Identify which cell holds the provided text, then report its (x, y) central coordinate. 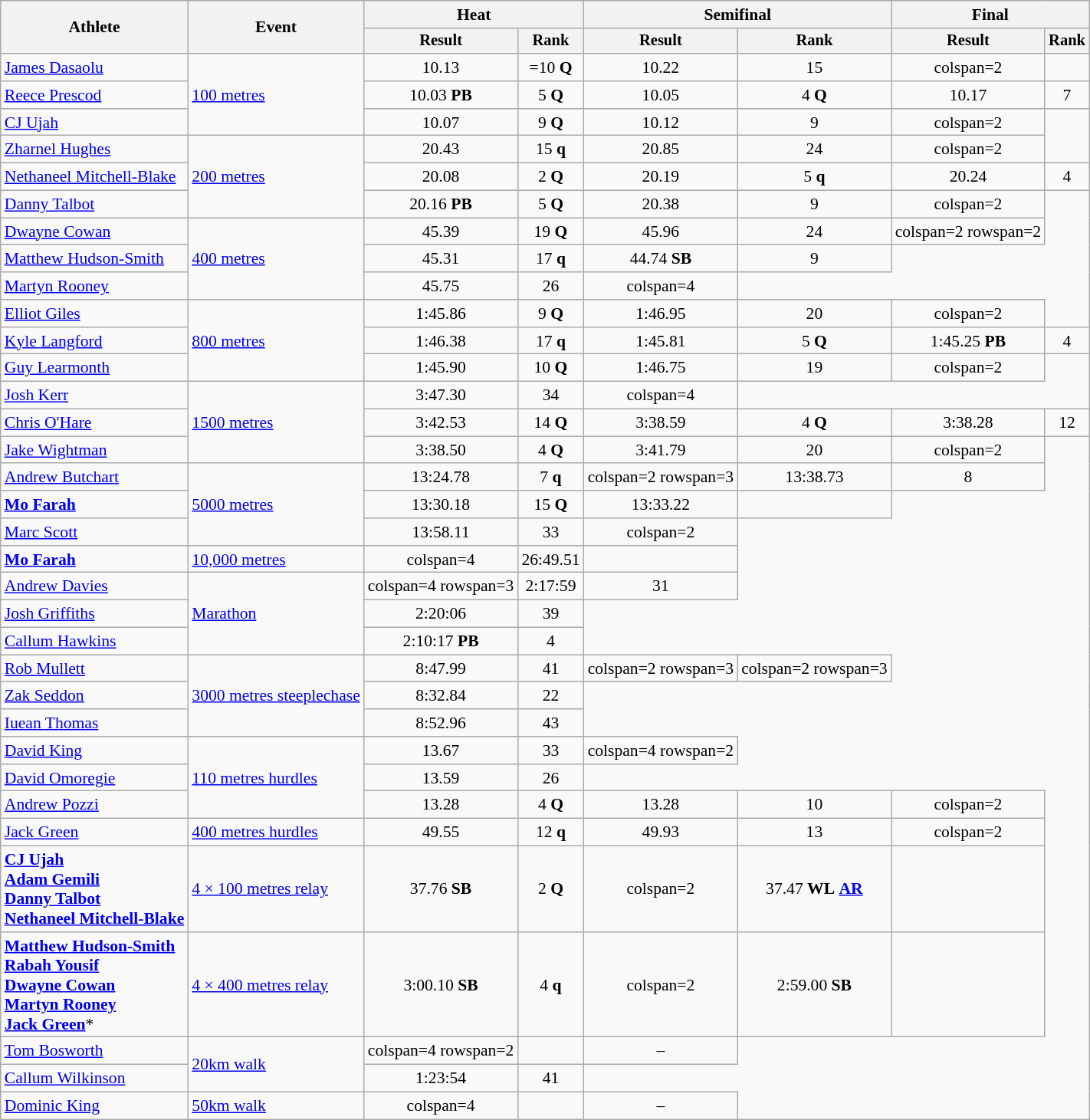
49.93 (661, 833)
1:45.90 (442, 368)
15 q (550, 149)
10.13 (442, 67)
5 q (814, 177)
12 q (550, 833)
31 (661, 586)
Final (990, 15)
20km walk (276, 1064)
20.38 (661, 205)
19 Q (550, 232)
1:23:54 (442, 1079)
20.24 (969, 177)
Matthew Hudson-Smith (95, 259)
1:46.38 (442, 341)
Zharnel Hughes (95, 149)
19 (814, 368)
10,000 metres (276, 560)
Event (276, 28)
8:32.84 (442, 696)
10 Q (550, 368)
26:49.51 (550, 560)
110 metres hurdles (276, 777)
10.07 (442, 123)
8:52.96 (442, 723)
45.96 (661, 232)
3:38.59 (661, 423)
13:24.78 (442, 478)
2:20:06 (442, 614)
34 (550, 396)
Semifinal (737, 15)
100 metres (276, 95)
CJ Ujah (95, 123)
13.59 (442, 778)
CJ UjahAdam GemiliDanny TalbotNethaneel Mitchell-Blake (95, 889)
20.85 (661, 149)
Matthew Hudson-SmithRabah YousifDwayne CowanMartyn RooneyJack Green* (95, 985)
3:38.50 (442, 450)
45.75 (442, 286)
Josh Kerr (95, 396)
39 (550, 614)
=10 Q (550, 67)
Martyn Rooney (95, 286)
20.19 (661, 177)
2:17:59 (550, 586)
Nethaneel Mitchell-Blake (95, 177)
43 (550, 723)
45.39 (442, 232)
Andrew Davies (95, 586)
10.03 PB (442, 95)
1:46.75 (661, 368)
10.12 (661, 123)
400 metres hurdles (276, 833)
4 × 400 metres relay (276, 985)
Tom Bosworth (95, 1051)
2:10:17 PB (442, 642)
3000 metres steeplechase (276, 696)
37.47 WL AR (814, 889)
3:42.53 (442, 423)
Athlete (95, 28)
7 q (550, 478)
12 (1067, 423)
James Dasaolu (95, 67)
15 Q (550, 504)
Josh Griffiths (95, 614)
14 Q (550, 423)
3:47.30 (442, 396)
10.05 (661, 95)
David Omoregie (95, 778)
Reece Prescod (95, 95)
1:46.95 (661, 314)
20.43 (442, 149)
400 metres (276, 259)
1:45.86 (442, 314)
50km walk (276, 1106)
37.76 SB (442, 889)
Andrew Pozzi (95, 805)
Heat (474, 15)
Jack Green (95, 833)
800 metres (276, 340)
Dominic King (95, 1106)
13:58.11 (442, 532)
10.17 (969, 95)
Iuean Thomas (95, 723)
10 (814, 805)
13 (814, 833)
1:45.25 PB (969, 341)
4 × 100 metres relay (276, 889)
Marathon (276, 613)
200 metres (276, 176)
colspan=2 rowspan=2 (969, 232)
Callum Hawkins (95, 642)
44.74 SB (661, 259)
3:41.79 (661, 450)
2:59.00 SB (814, 985)
3:00.10 SB (442, 985)
Jake Wightman (95, 450)
Kyle Langford (95, 341)
20.16 PB (442, 205)
8:47.99 (442, 668)
Rob Mullett (95, 668)
22 (550, 696)
7 (1067, 95)
colspan=4 rowspan=3 (442, 586)
45.31 (442, 259)
13:38.73 (814, 478)
20.08 (442, 177)
1500 metres (276, 423)
1:45.81 (661, 341)
Elliot Giles (95, 314)
5000 metres (276, 504)
Guy Learmonth (95, 368)
Marc Scott (95, 532)
Chris O'Hare (95, 423)
3:38.28 (969, 423)
49.55 (442, 833)
8 (969, 478)
Danny Talbot (95, 205)
13.67 (442, 750)
13:33.22 (661, 504)
13:30.18 (442, 504)
Zak Seddon (95, 696)
4 q (550, 985)
10.22 (661, 67)
Andrew Butchart (95, 478)
15 (814, 67)
Dwayne Cowan (95, 232)
David King (95, 750)
Callum Wilkinson (95, 1079)
